Output the (x, y) coordinate of the center of the cell containing the given text.  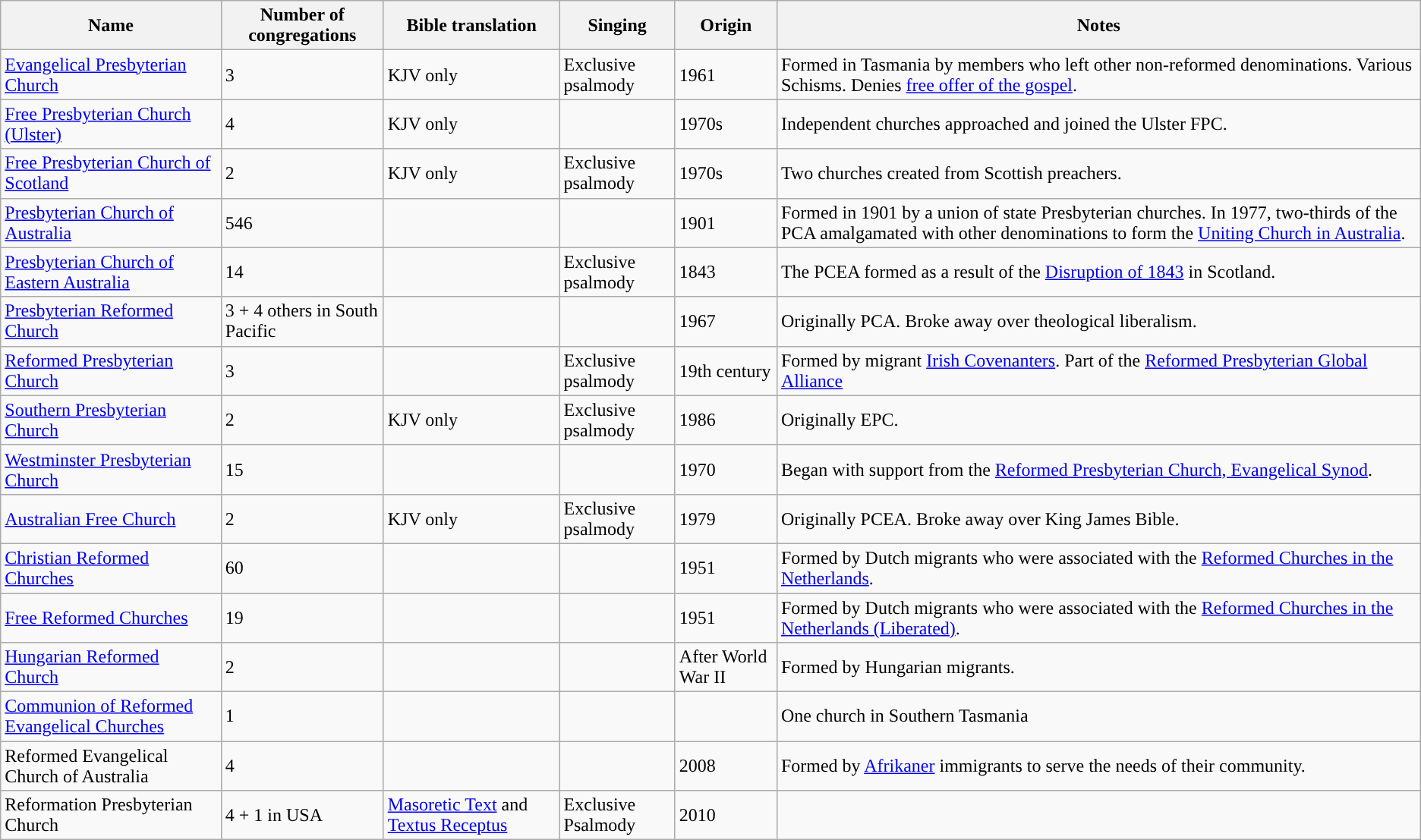
Two churches created from Scottish preachers. (1098, 173)
Reformed Evangelical Church of Australia (111, 766)
Independent churches approached and joined the Ulster FPC. (1098, 124)
Bible translation (471, 26)
Formed by Dutch migrants who were associated with the Reformed Churches in the Netherlands. (1098, 568)
Formed by migrant Irish Covenanters. Part of the Reformed Presbyterian Global Alliance (1098, 370)
After World War II (726, 668)
Notes (1098, 26)
Free Reformed Churches (111, 618)
4 + 1 in USA (302, 815)
Formed in Tasmania by members who left other non-reformed denominations. Various Schisms. Denies free offer of the gospel. (1098, 74)
Reformed Presbyterian Church (111, 370)
1986 (726, 420)
Presbyterian Church of Eastern Australia (111, 272)
Name (111, 26)
19 (302, 618)
Communion of Reformed Evangelical Churches (111, 716)
15 (302, 469)
Hungarian Reformed Church (111, 668)
Originally PCEA. Broke away over King James Bible. (1098, 519)
1970 (726, 469)
3 + 4 others in South Pacific (302, 322)
The PCEA formed as a result of the Disruption of 1843 in Scotland. (1098, 272)
Exclusive Psalmody (617, 815)
2008 (726, 766)
1843 (726, 272)
1901 (726, 223)
1 (302, 716)
Evangelical Presbyterian Church (111, 74)
Free Presbyterian Church of Scotland (111, 173)
Southern Presbyterian Church (111, 420)
Christian Reformed Churches (111, 568)
Westminster Presbyterian Church (111, 469)
Formed by Afrikaner immigrants to serve the needs of their community. (1098, 766)
Originally EPC. (1098, 420)
2010 (726, 815)
19th century (726, 370)
Origin (726, 26)
Free Presbyterian Church (Ulster) (111, 124)
1961 (726, 74)
14 (302, 272)
Reformation Presbyterian Church (111, 815)
Presbyterian Church of Australia (111, 223)
Australian Free Church (111, 519)
Began with support from the Reformed Presbyterian Church, Evangelical Synod. (1098, 469)
Singing (617, 26)
Formed by Dutch migrants who were associated with the Reformed Churches in the Netherlands (Liberated). (1098, 618)
1979 (726, 519)
1967 (726, 322)
Masoretic Text and Textus Receptus (471, 815)
Formed by Hungarian migrants. (1098, 668)
Presbyterian Reformed Church (111, 322)
Originally PCA. Broke away over theological liberalism. (1098, 322)
One church in Southern Tasmania (1098, 716)
Number of congregations (302, 26)
60 (302, 568)
546 (302, 223)
